Extract the [x, y] coordinate from the center of the cell holding the provided text.  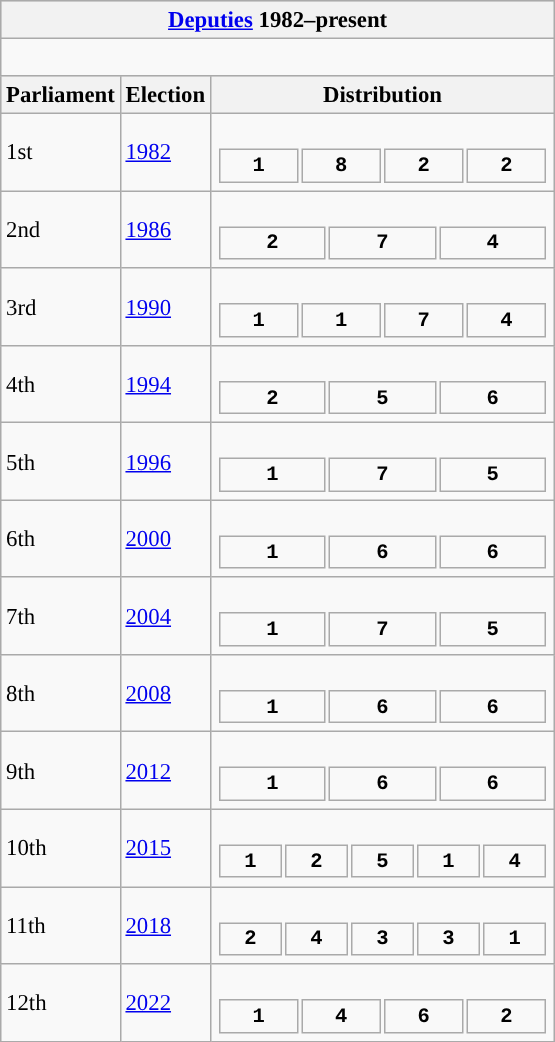
6th [60, 538]
1st [60, 152]
1990 [165, 306]
2nd [60, 230]
12th [60, 1002]
2 4 3 3 1 [382, 926]
2012 [165, 770]
9th [60, 770]
1 8 2 2 [382, 152]
Parliament [60, 95]
2000 [165, 538]
1 1 7 4 [382, 306]
1996 [165, 462]
2 5 6 [382, 384]
8th [60, 694]
2 7 4 [382, 230]
1986 [165, 230]
5th [60, 462]
2008 [165, 694]
3rd [60, 306]
1 4 6 2 [382, 1002]
Deputies 1982–present [278, 20]
8 [341, 166]
1 2 5 1 4 [382, 848]
1994 [165, 384]
Distribution [382, 95]
2022 [165, 1002]
Election [165, 95]
10th [60, 848]
1982 [165, 152]
2018 [165, 926]
4th [60, 384]
11th [60, 926]
7th [60, 616]
2015 [165, 848]
2004 [165, 616]
